Detect which cell encompasses the target text, then output its (x, y) center coordinate. 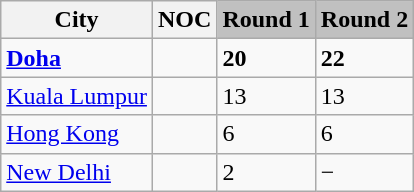
− (364, 172)
NOC (184, 20)
New Delhi (77, 172)
Hong Kong (77, 134)
Round 2 (364, 20)
Kuala Lumpur (77, 96)
Doha (77, 58)
22 (364, 58)
20 (266, 58)
2 (266, 172)
City (77, 20)
Round 1 (266, 20)
